Determine the (X, Y) coordinate at the center of the cell enclosing the given text.  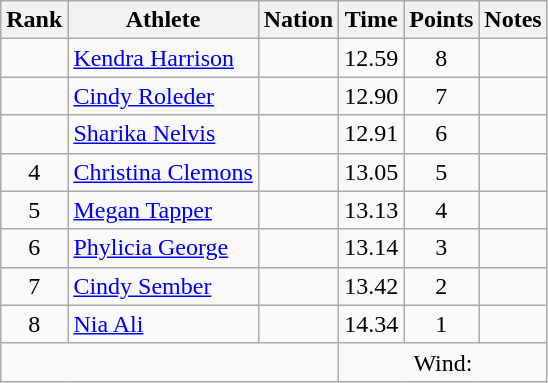
13.13 (372, 210)
12.59 (372, 58)
2 (442, 286)
13.05 (372, 172)
Kendra Harrison (163, 58)
1 (442, 324)
12.90 (372, 96)
Phylicia George (163, 248)
Points (442, 20)
Cindy Roleder (163, 96)
3 (442, 248)
Megan Tapper (163, 210)
Cindy Sember (163, 286)
13.14 (372, 248)
14.34 (372, 324)
Nation (298, 20)
Sharika Nelvis (163, 134)
Wind: (444, 362)
Athlete (163, 20)
Nia Ali (163, 324)
12.91 (372, 134)
Rank (34, 20)
Christina Clemons (163, 172)
Notes (513, 20)
Time (372, 20)
13.42 (372, 286)
